Return [x, y] of the center of cell containing provided text 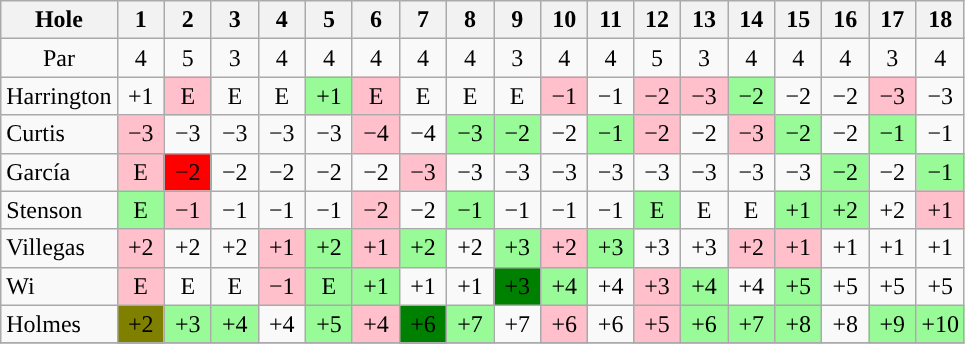
García [59, 172]
15 [798, 20]
16 [846, 20]
14 [752, 20]
13 [704, 20]
12 [656, 20]
Par [59, 58]
9 [518, 20]
+9 [892, 324]
6 [376, 20]
11 [611, 20]
18 [940, 20]
Villegas [59, 248]
Harrington [59, 96]
Wi [59, 286]
+10 [940, 324]
7 [422, 20]
Stenson [59, 210]
10 [564, 20]
Hole [59, 20]
2 [188, 20]
17 [892, 20]
8 [470, 20]
Holmes [59, 324]
Curtis [59, 134]
1 [140, 20]
